Extract the (X, Y) coordinate from the center of the cell holding the provided text.  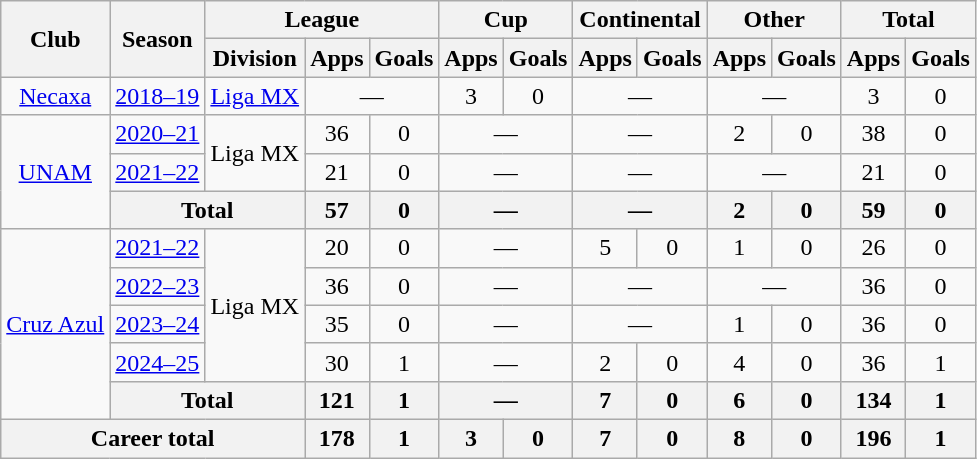
Club (56, 39)
196 (873, 438)
2023–24 (158, 324)
2024–25 (158, 362)
178 (337, 438)
4 (739, 362)
Division (255, 58)
Career total (153, 438)
26 (873, 248)
38 (873, 134)
2020–21 (158, 134)
Other (774, 20)
2022–23 (158, 286)
Cruz Azul (56, 324)
Continental (640, 20)
20 (337, 248)
30 (337, 362)
35 (337, 324)
121 (337, 400)
134 (873, 400)
Cup (506, 20)
Necaxa (56, 96)
2018–19 (158, 96)
Season (158, 39)
8 (739, 438)
5 (605, 248)
57 (337, 210)
59 (873, 210)
League (322, 20)
UNAM (56, 172)
6 (739, 400)
